Scan for the cell matching the given text and deliver its (X, Y) coordinate at center. 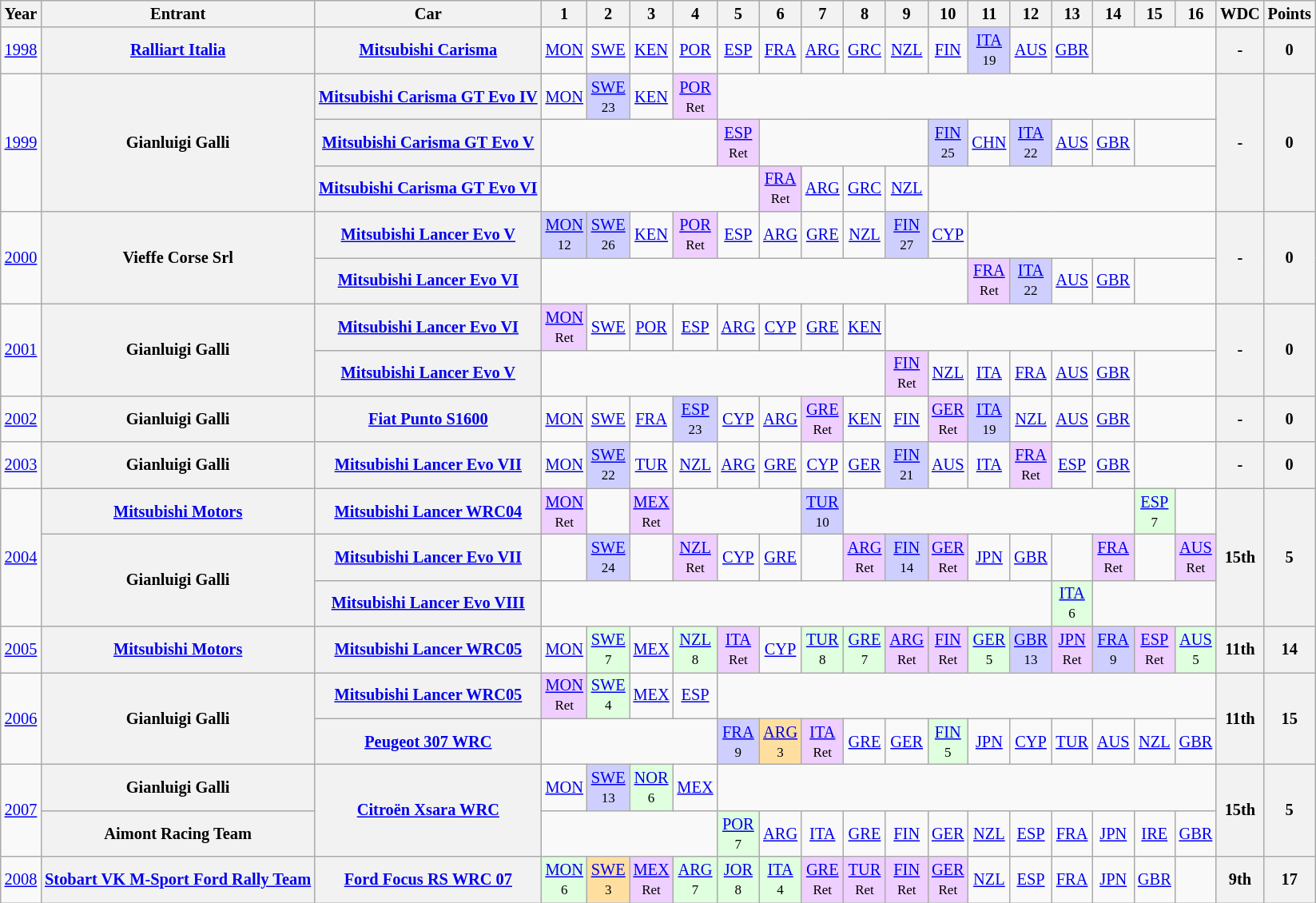
Vieffe Corse Srl (177, 257)
SWE3 (609, 880)
AUSRet (1196, 557)
AUS5 (1196, 650)
10 (948, 14)
ITA6 (1072, 603)
Ford Focus RS WRC 07 (428, 880)
NZL8 (695, 650)
SWE7 (609, 650)
1998 (21, 50)
NOR6 (652, 787)
ITA4 (780, 880)
6 (780, 14)
ESP7 (1155, 511)
9 (906, 14)
SWE26 (609, 235)
2005 (21, 650)
ARG7 (695, 880)
SWE4 (609, 695)
FIN27 (906, 235)
Fiat Punto S1600 (428, 419)
Points (1290, 14)
Mitsubishi Carisma (428, 50)
9th (1240, 880)
Mitsubishi Carisma GT Evo V (428, 142)
2008 (21, 880)
2006 (21, 718)
Aimont Racing Team (177, 833)
WDC (1240, 14)
Mitsubishi Lancer Evo VIII (428, 603)
16 (1196, 14)
4 (695, 14)
FIN5 (948, 742)
2003 (21, 465)
POR7 (738, 833)
NZLRet (695, 557)
8 (865, 14)
1999 (21, 142)
SWE13 (609, 787)
Stobart VK M-Sport Ford Rally Team (177, 880)
TUR8 (823, 650)
2004 (21, 558)
MON12 (564, 235)
2000 (21, 257)
FIN25 (948, 142)
SWE24 (609, 557)
13 (1072, 14)
GRE7 (865, 650)
SWE22 (609, 465)
2 (609, 14)
Mitsubishi Carisma GT Evo IV (428, 97)
2007 (21, 810)
1 (564, 14)
11 (989, 14)
Ralliart Italia (177, 50)
TUR10 (823, 511)
IRE (1155, 833)
MON6 (564, 880)
ARG3 (780, 742)
Mitsubishi Lancer WRC04 (428, 511)
CHN (989, 142)
SWE23 (609, 97)
JPNRet (1072, 650)
JOR8 (738, 880)
Year (21, 14)
17 (1290, 880)
GBR13 (1031, 650)
7 (823, 14)
2001 (21, 350)
2002 (21, 419)
12 (1031, 14)
GER5 (989, 650)
Car (428, 14)
Mitsubishi Carisma GT Evo VI (428, 189)
FIN14 (906, 557)
Citroën Xsara WRC (428, 810)
Peugeot 307 WRC (428, 742)
FIN21 (906, 465)
3 (652, 14)
ESP23 (695, 419)
Entrant (177, 14)
TURRet (865, 880)
